Search for the cell housing the specified text and yield its (x, y) center coordinate. 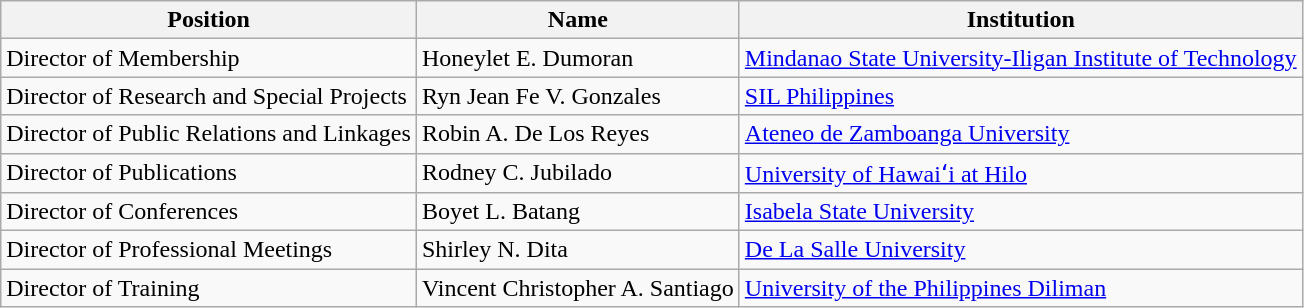
University of the Philippines Diliman (1020, 288)
De La Salle University (1020, 250)
Ateneo de Zamboanga University (1020, 134)
Director of Professional Meetings (209, 250)
Director of Membership (209, 58)
Isabela State University (1020, 212)
Vincent Christopher A. Santiago (578, 288)
Director of Public Relations and Linkages (209, 134)
Name (578, 20)
University of Hawaiʻi at Hilo (1020, 173)
Ryn Jean Fe V. Gonzales (578, 96)
Robin A. De Los Reyes (578, 134)
Mindanao State University-Iligan Institute of Technology (1020, 58)
Institution (1020, 20)
Director of Conferences (209, 212)
Position (209, 20)
Rodney C. Jubilado (578, 173)
Director of Research and Special Projects (209, 96)
Director of Training (209, 288)
Honeylet E. Dumoran (578, 58)
Shirley N. Dita (578, 250)
SIL Philippines (1020, 96)
Director of Publications (209, 173)
Boyet L. Batang (578, 212)
